Locate the cell with the specified text and output its (X, Y) center coordinate. 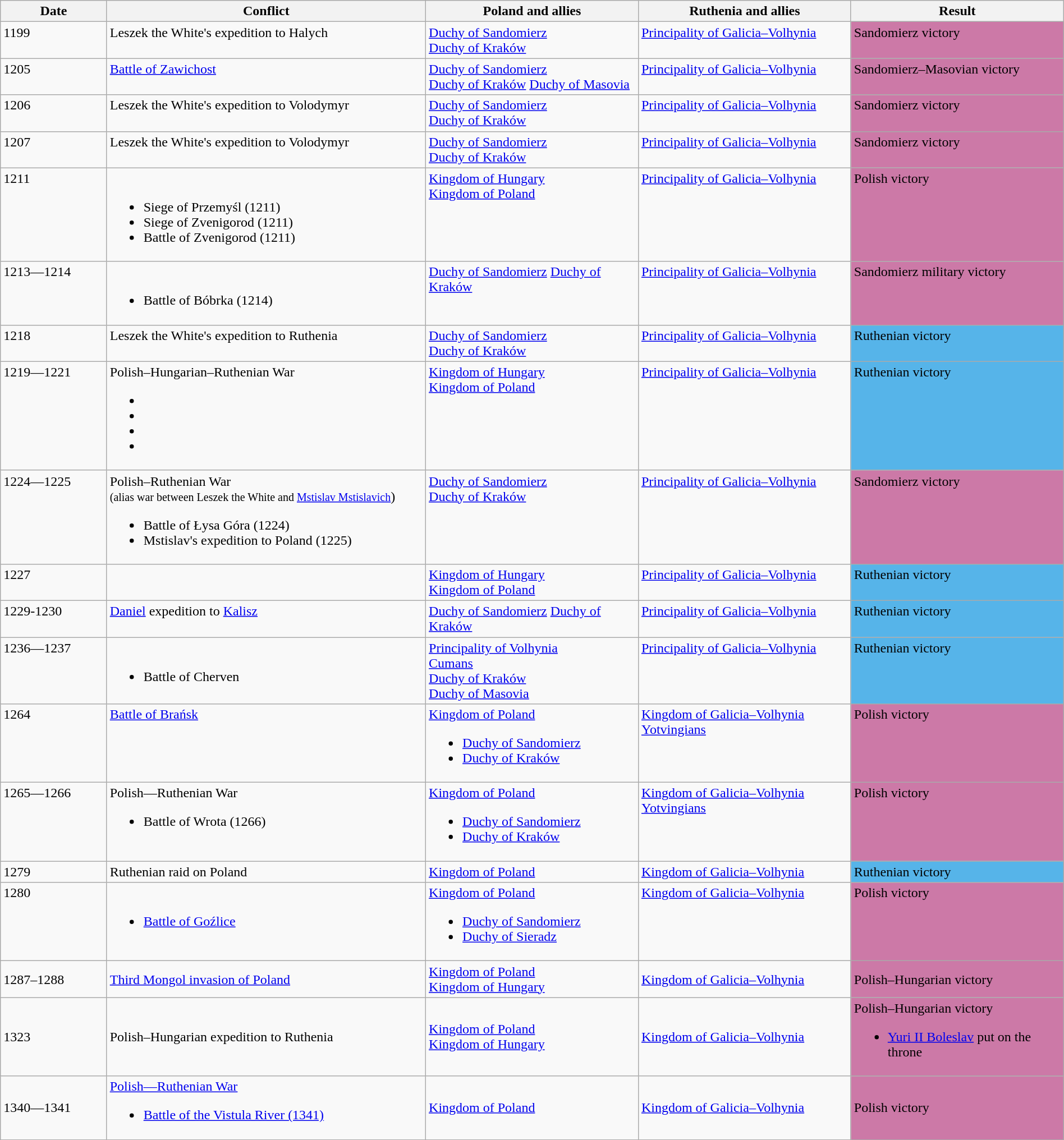
Battle of Cherven (266, 671)
Principality of VolhyniaCumansDuchy of KrakówDuchy of Masovia (532, 671)
Conflict (266, 11)
1264 (54, 743)
Daniel expedition to Kalisz (266, 618)
Battle of Brańsk (266, 743)
1219—1221 (54, 416)
Duchy of SandomierzDuchy of Kraków Duchy of Masovia (532, 76)
Poland and allies (532, 11)
Polish–Hungarian victoryYuri II Boleslav put on the throne (957, 1037)
Battle of Bóbrka (1214) (266, 293)
Polish–Hungarian victory (957, 980)
Result (957, 11)
1213—1214 (54, 293)
1224—1225 (54, 517)
1205 (54, 76)
1211 (54, 214)
Leszek the White's expedition to Ruthenia (266, 343)
1265—1266 (54, 822)
Polish—Ruthenian WarBattle of Wrota (1266) (266, 822)
1280 (54, 922)
1229-1230 (54, 618)
1279 (54, 872)
Third Mongol invasion of Poland (266, 980)
Sandomierz–Masovian victory (957, 76)
Polish–Ruthenian War(alias war between Leszek the White and Mstislav Mstislavich)Battle of Łysa Góra (1224)Mstislav's expedition to Poland (1225) (266, 517)
1287–1288 (54, 980)
Ruthenian raid on Poland (266, 872)
1199 (54, 40)
Ruthenia and allies (744, 11)
Siege of Przemyśl (1211)Siege of Zvenigorod (1211)Battle of Zvenigorod (1211) (266, 214)
Battle of Zawichost (266, 76)
Battle of Goźlice (266, 922)
1206 (54, 113)
1323 (54, 1037)
1218 (54, 343)
Sandomierz military victory (957, 293)
Polish—Ruthenian WarBattle of the Vistula River (1341) (266, 1107)
1340—1341 (54, 1107)
Polish–Hungarian expedition to Ruthenia (266, 1037)
Leszek the White's expedition to Halych (266, 40)
1207 (54, 149)
Date (54, 11)
1227 (54, 582)
1236—1237 (54, 671)
Polish–Hungarian–Ruthenian War (266, 416)
Kingdom of PolandDuchy of SandomierzDuchy of Sieradz (532, 922)
